Return [x, y] of the center of cell containing provided text 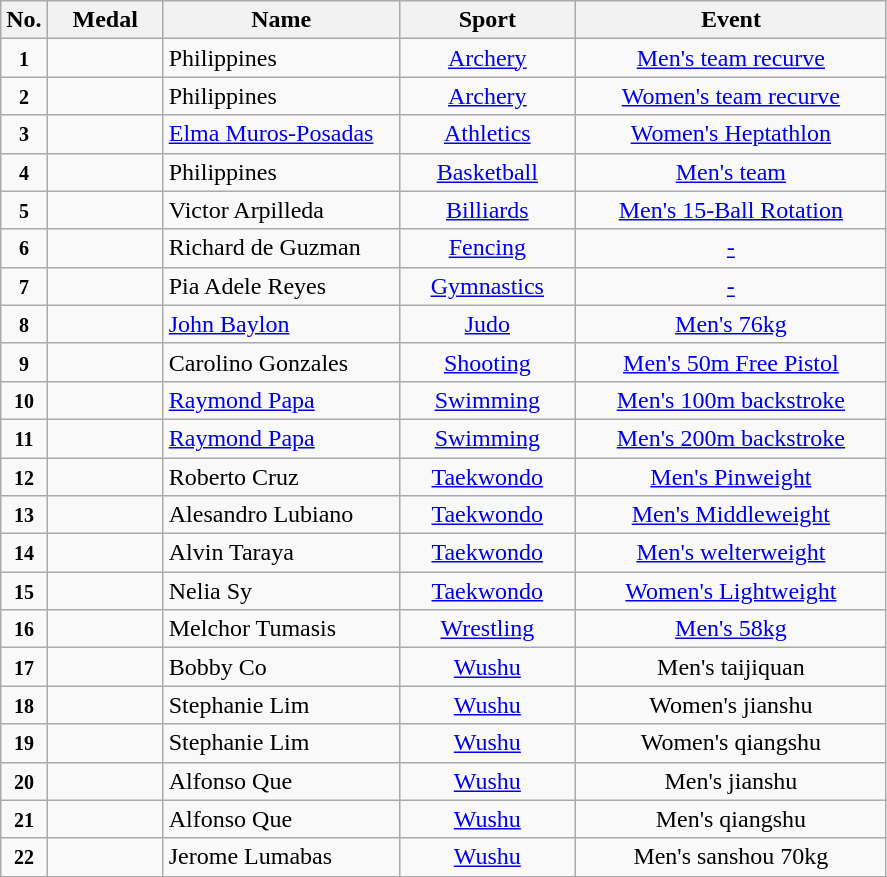
5 [24, 210]
Event [730, 20]
Bobby Co [281, 667]
16 [24, 629]
Men's qiangshu [730, 819]
Judo [487, 324]
Men's taijiquan [730, 667]
Wrestling [487, 629]
Nelia Sy [281, 591]
18 [24, 705]
Men's jianshu [730, 781]
Women's Heptathlon [730, 134]
1 [24, 58]
3 [24, 134]
Roberto Cruz [281, 477]
Men's team recurve [730, 58]
Men's 100m backstroke [730, 400]
Jerome Lumabas [281, 857]
20 [24, 781]
Richard de Guzman [281, 248]
11 [24, 438]
Men's 200m backstroke [730, 438]
Men's 50m Free Pistol [730, 362]
Gymnastics [487, 286]
Women's jianshu [730, 705]
Men's 15-Ball Rotation [730, 210]
15 [24, 591]
No. [24, 20]
4 [24, 172]
Men's welterweight [730, 553]
13 [24, 515]
Men's Middleweight [730, 515]
14 [24, 553]
21 [24, 819]
Billiards [487, 210]
22 [24, 857]
Women's qiangshu [730, 743]
Sport [487, 20]
Carolino Gonzales [281, 362]
Men's Pinweight [730, 477]
19 [24, 743]
17 [24, 667]
Men's team [730, 172]
6 [24, 248]
Alvin Taraya [281, 553]
Elma Muros-Posadas [281, 134]
7 [24, 286]
8 [24, 324]
Men's sanshou 70kg [730, 857]
John Baylon [281, 324]
Alesandro Lubiano [281, 515]
9 [24, 362]
Name [281, 20]
Shooting [487, 362]
Victor Arpilleda [281, 210]
2 [24, 96]
Melchor Tumasis [281, 629]
Athletics [487, 134]
Men's 58kg [730, 629]
10 [24, 400]
Fencing [487, 248]
Pia Adele Reyes [281, 286]
Women's team recurve [730, 96]
Basketball [487, 172]
Women's Lightweight [730, 591]
12 [24, 477]
Men's 76kg [730, 324]
Medal [105, 20]
